Determine the [X, Y] coordinate at the center of the cell enclosing the given text.  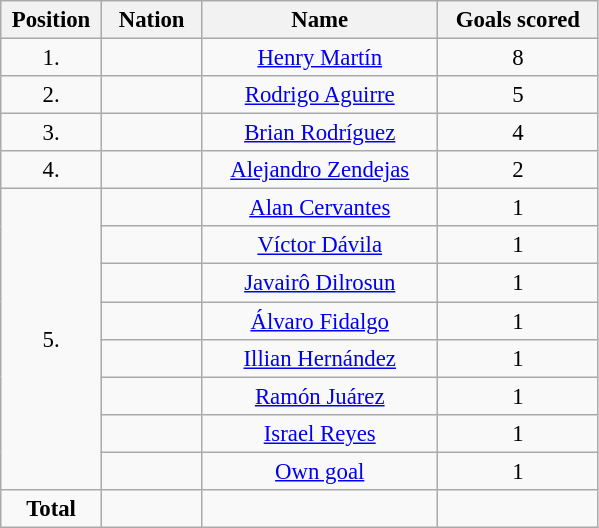
Name [320, 20]
Henry Martín [320, 58]
Ramón Juárez [320, 396]
Goals scored [518, 20]
4. [52, 170]
Position [52, 20]
Rodrigo Aguirre [320, 95]
Nation [152, 20]
Total [52, 509]
Brian Rodríguez [320, 133]
2 [518, 170]
Illian Hernández [320, 358]
Alan Cervantes [320, 208]
Israel Reyes [320, 433]
8 [518, 58]
Alejandro Zendejas [320, 170]
3. [52, 133]
5. [52, 340]
4 [518, 133]
Víctor Dávila [320, 245]
2. [52, 95]
Javairô Dilrosun [320, 283]
Own goal [320, 471]
5 [518, 95]
Álvaro Fidalgo [320, 321]
1. [52, 58]
